Find where the given text appears and provide that cell's center as [X, Y] coordinate. 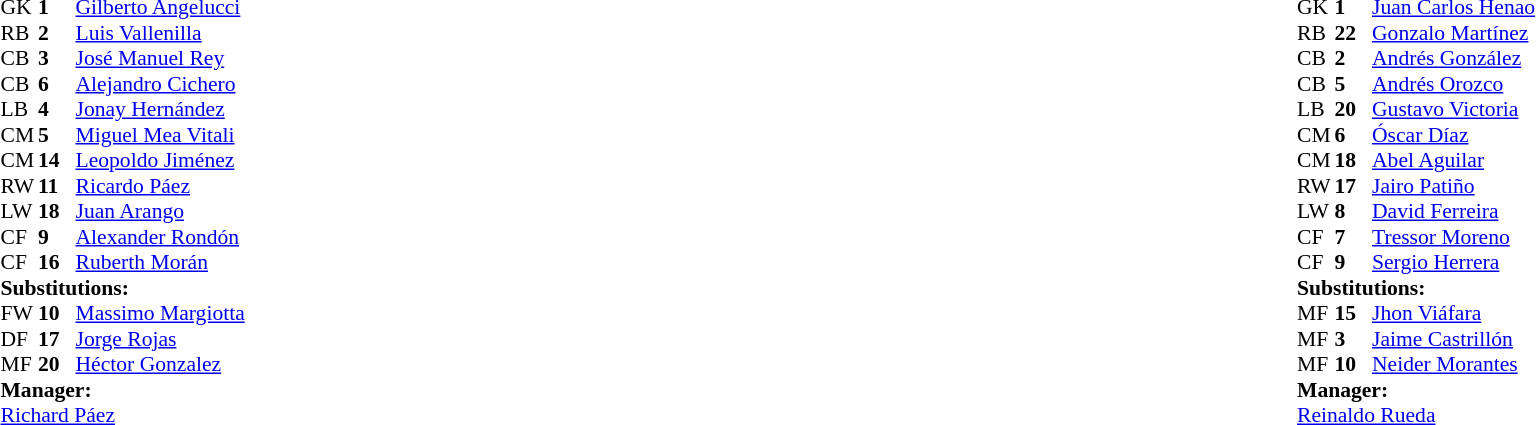
Jonay Hernández [160, 109]
Ruberth Morán [160, 263]
DF [19, 339]
22 [1354, 33]
José Manuel Rey [160, 59]
Massimo Margiotta [160, 313]
7 [1354, 237]
Alexander Rondón [160, 237]
4 [57, 109]
8 [1354, 211]
16 [57, 263]
Substitutions: [122, 288]
11 [57, 186]
Miguel Mea Vitali [160, 135]
Leopoldo Jiménez [160, 161]
15 [1354, 313]
Jorge Rojas [160, 339]
FW [19, 313]
Ricardo Páez [160, 186]
Manager: [122, 390]
Alejandro Cichero [160, 84]
Héctor Gonzalez [160, 365]
Luis Vallenilla [160, 33]
Juan Arango [160, 211]
14 [57, 161]
